For the text-containing cell, return its midpoint in (X, Y) coordinate format. 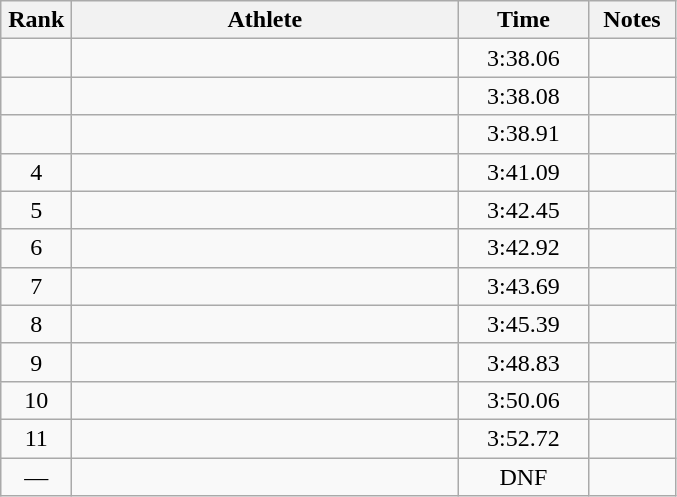
8 (36, 324)
6 (36, 248)
3:48.83 (524, 362)
7 (36, 286)
3:42.92 (524, 248)
Athlete (265, 20)
4 (36, 172)
Notes (632, 20)
10 (36, 400)
3:38.06 (524, 58)
3:41.09 (524, 172)
9 (36, 362)
11 (36, 438)
3:52.72 (524, 438)
3:45.39 (524, 324)
3:50.06 (524, 400)
Time (524, 20)
Rank (36, 20)
3:42.45 (524, 210)
5 (36, 210)
3:43.69 (524, 286)
DNF (524, 477)
— (36, 477)
3:38.91 (524, 134)
3:38.08 (524, 96)
